Find where the given text appears and provide that cell's center as [x, y] coordinate. 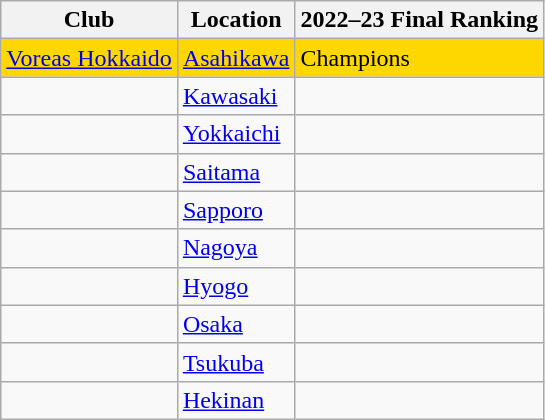
Tsukuba [236, 362]
Nagoya [236, 248]
Kawasaki [236, 96]
Osaka [236, 324]
Voreas Hokkaido [90, 58]
2022–23 Final Ranking [419, 20]
Champions [419, 58]
Saitama [236, 172]
Hyogo [236, 286]
Club [90, 20]
Asahikawa [236, 58]
Location [236, 20]
Sapporo [236, 210]
Hekinan [236, 400]
Yokkaichi [236, 134]
